Return the [x, y] coordinate for the center point of the cell that contains the specified text.  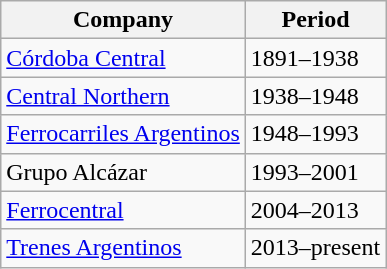
1938–1948 [315, 96]
Ferrocentral [124, 210]
Córdoba Central [124, 58]
Ferrocarriles Argentinos [124, 134]
1993–2001 [315, 172]
Central Northern [124, 96]
2004–2013 [315, 210]
1948–1993 [315, 134]
1891–1938 [315, 58]
Period [315, 20]
Trenes Argentinos [124, 248]
2013–present [315, 248]
Company [124, 20]
Grupo Alcázar [124, 172]
